Locate the cell with the specified text and output its (X, Y) center coordinate. 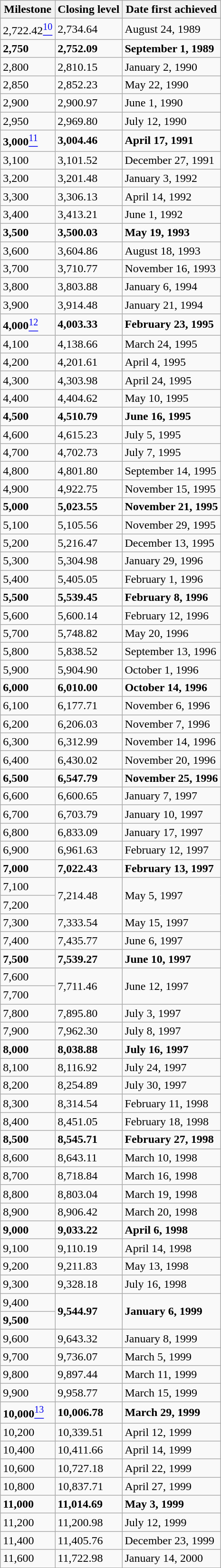
4,615.23 (88, 435)
4,900 (28, 489)
5,600.14 (88, 615)
January 17, 1997 (171, 832)
11,405.76 (88, 1540)
July 24, 1997 (171, 1067)
9,544.97 (88, 1311)
October 14, 1996 (171, 688)
Closing level (88, 10)
May 20, 1996 (171, 633)
10,800 (28, 1486)
8,400 (28, 1121)
7,539.27 (88, 959)
March 10, 1998 (171, 1158)
March 24, 1995 (171, 344)
November 29, 1995 (171, 525)
2,969.80 (88, 121)
Date first achieved (171, 10)
4,00012 (28, 325)
11,200.98 (88, 1522)
November 7, 1996 (171, 724)
9,328.18 (88, 1284)
4,400 (28, 399)
8,800 (28, 1194)
2,852.23 (88, 85)
9,958.77 (88, 1393)
8,643.11 (88, 1158)
September 13, 1996 (171, 651)
3,900 (28, 305)
February 18, 1998 (171, 1121)
8,116.92 (88, 1067)
January 8, 1999 (171, 1339)
4,300 (28, 380)
6,703.79 (88, 814)
10,600 (28, 1468)
7,962.30 (88, 1031)
9,736.07 (88, 1357)
9,300 (28, 1284)
7,200 (28, 904)
3,500.03 (88, 232)
10,411.66 (88, 1450)
9,500 (28, 1321)
9,110.19 (88, 1248)
5,100 (28, 525)
8,545.71 (88, 1140)
July 7, 1995 (171, 453)
4,600 (28, 435)
7,300 (28, 922)
June 1, 1992 (171, 214)
11,000 (28, 1504)
3,604.86 (88, 251)
February 23, 1995 (171, 325)
April 6, 1998 (171, 1230)
May 13, 1998 (171, 1266)
3,500 (28, 232)
8,900 (28, 1212)
5,600 (28, 615)
3,914.48 (88, 305)
3,710.77 (88, 269)
6,833.09 (88, 832)
6,430.02 (88, 760)
8,718.84 (88, 1176)
9,897.44 (88, 1375)
8,600 (28, 1158)
6,547.79 (88, 778)
4,500 (28, 417)
2,810.15 (88, 67)
March 29, 1999 (171, 1413)
6,010.00 (88, 688)
11,400 (28, 1540)
January 6, 1994 (171, 287)
2,752.09 (88, 48)
May 19, 1993 (171, 232)
8,803.04 (88, 1194)
6,961.63 (88, 850)
June 12, 1997 (171, 986)
September 14, 1995 (171, 471)
10,00013 (28, 1413)
May 3, 1999 (171, 1504)
April 12, 1999 (171, 1432)
7,500 (28, 959)
2,950 (28, 121)
3,00011 (28, 141)
October 1, 1996 (171, 669)
5,200 (28, 543)
December 23, 1999 (171, 1540)
February 27, 1998 (171, 1140)
8,300 (28, 1103)
June 1, 1990 (171, 103)
9,800 (28, 1375)
8,200 (28, 1085)
5,216.47 (88, 543)
7,435.77 (88, 941)
January 3, 1992 (171, 178)
3,306.13 (88, 196)
July 5, 1995 (171, 435)
Milestone (28, 10)
10,006.78 (88, 1413)
February 12, 1996 (171, 615)
8,000 (28, 1049)
4,801.80 (88, 471)
April 22, 1999 (171, 1468)
3,600 (28, 251)
7,800 (28, 1013)
July 16, 1997 (171, 1049)
6,206.03 (88, 724)
5,838.52 (88, 651)
6,600.65 (88, 796)
7,333.54 (88, 922)
July 8, 1997 (171, 1031)
7,400 (28, 941)
April 14, 1999 (171, 1450)
5,904.90 (88, 669)
4,800 (28, 471)
November 25, 1996 (171, 778)
11,722.98 (88, 1558)
3,413.21 (88, 214)
December 27, 1991 (171, 160)
6,800 (28, 832)
8,254.89 (88, 1085)
November 21, 1995 (171, 507)
8,038.88 (88, 1049)
4,100 (28, 344)
4,138.66 (88, 344)
8,451.05 (88, 1121)
5,400 (28, 579)
November 20, 1996 (171, 760)
8,100 (28, 1067)
August 18, 1993 (171, 251)
4,303.98 (88, 380)
July 30, 1997 (171, 1085)
March 11, 1999 (171, 1375)
January 2, 1990 (171, 67)
6,100 (28, 706)
9,000 (28, 1230)
7,100 (28, 886)
11,014.69 (88, 1504)
February 1, 1996 (171, 579)
6,300 (28, 742)
6,312.99 (88, 742)
March 20, 1998 (171, 1212)
4,404.62 (88, 399)
3,803.88 (88, 287)
7,895.80 (88, 1013)
April 14, 1992 (171, 196)
3,100 (28, 160)
April 17, 1991 (171, 141)
5,405.05 (88, 579)
7,700 (28, 995)
6,200 (28, 724)
5,700 (28, 633)
4,700 (28, 453)
8,906.42 (88, 1212)
6,000 (28, 688)
May 10, 1995 (171, 399)
February 13, 1997 (171, 868)
March 15, 1999 (171, 1393)
February 11, 1998 (171, 1103)
September 1, 1989 (171, 48)
10,837.71 (88, 1486)
June 6, 1997 (171, 941)
April 27, 1999 (171, 1486)
2,900 (28, 103)
9,600 (28, 1339)
January 10, 1997 (171, 814)
6,900 (28, 850)
5,900 (28, 669)
9,643.32 (88, 1339)
4,510.79 (88, 417)
3,800 (28, 287)
6,500 (28, 778)
3,101.52 (88, 160)
8,314.54 (88, 1103)
July 12, 1990 (171, 121)
6,177.71 (88, 706)
December 13, 1995 (171, 543)
10,200 (28, 1432)
March 5, 1999 (171, 1357)
November 15, 1995 (171, 489)
9,900 (28, 1393)
7,000 (28, 868)
5,300 (28, 561)
5,105.56 (88, 525)
June 16, 1995 (171, 417)
9,100 (28, 1248)
April 24, 1995 (171, 380)
3,700 (28, 269)
10,339.51 (88, 1432)
10,400 (28, 1450)
3,004.46 (88, 141)
10,727.18 (88, 1468)
April 14, 1998 (171, 1248)
February 12, 1997 (171, 850)
4,702.73 (88, 453)
11,600 (28, 1558)
7,900 (28, 1031)
April 4, 1995 (171, 362)
5,000 (28, 507)
11,200 (28, 1522)
5,023.55 (88, 507)
6,400 (28, 760)
November 6, 1996 (171, 706)
January 7, 1997 (171, 796)
3,400 (28, 214)
5,539.45 (88, 597)
May 5, 1997 (171, 895)
July 12, 1999 (171, 1522)
7,711.46 (88, 986)
November 16, 1993 (171, 269)
7,022.43 (88, 868)
June 10, 1997 (171, 959)
9,211.83 (88, 1266)
6,600 (28, 796)
7,214.48 (88, 895)
2,850 (28, 85)
2,900.97 (88, 103)
8,700 (28, 1176)
6,700 (28, 814)
3,201.48 (88, 178)
3,200 (28, 178)
4,003.33 (88, 325)
January 29, 1996 (171, 561)
2,800 (28, 67)
9,400 (28, 1302)
November 14, 1996 (171, 742)
5,500 (28, 597)
March 19, 1998 (171, 1194)
4,201.61 (88, 362)
August 24, 1989 (171, 29)
July 16, 1998 (171, 1284)
May 22, 1990 (171, 85)
5,304.98 (88, 561)
2,750 (28, 48)
May 15, 1997 (171, 922)
4,922.75 (88, 489)
January 21, 1994 (171, 305)
9,700 (28, 1357)
7,600 (28, 977)
4,200 (28, 362)
March 16, 1998 (171, 1176)
5,748.82 (88, 633)
January 6, 1999 (171, 1311)
5,800 (28, 651)
8,500 (28, 1140)
9,200 (28, 1266)
July 3, 1997 (171, 1013)
January 14, 2000 (171, 1558)
9,033.22 (88, 1230)
February 8, 1996 (171, 597)
2,722.4210 (28, 29)
3,300 (28, 196)
2,734.64 (88, 29)
